Detect which cell encompasses the target text, then output its [x, y] center coordinate. 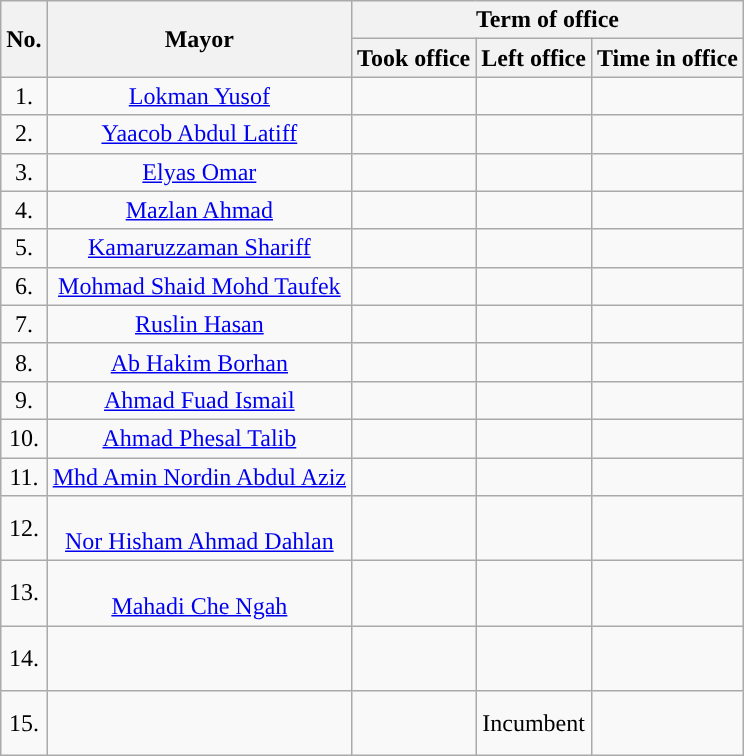
15. [24, 724]
Ahmad Phesal Talib [199, 438]
Nor Hisham Ahmad Dahlan [199, 528]
1. [24, 96]
9. [24, 400]
Left office [534, 58]
Kamaruzzaman Shariff [199, 248]
11. [24, 477]
Mazlan Ahmad [199, 210]
2. [24, 134]
Term of office [548, 20]
Mayor [199, 39]
6. [24, 286]
3. [24, 172]
Time in office [667, 58]
7. [24, 324]
5. [24, 248]
Ruslin Hasan [199, 324]
Mahadi Che Ngah [199, 594]
Lokman Yusof [199, 96]
13. [24, 594]
4. [24, 210]
10. [24, 438]
Yaacob Abdul Latiff [199, 134]
Ab Hakim Borhan [199, 362]
Ahmad Fuad Ismail [199, 400]
14. [24, 658]
Elyas Omar [199, 172]
12. [24, 528]
Mohmad Shaid Mohd Taufek [199, 286]
Mhd Amin Nordin Abdul Aziz [199, 477]
Took office [414, 58]
Incumbent [534, 724]
No. [24, 39]
8. [24, 362]
